Return the [X, Y] coordinate for the center point of the cell that contains the specified text.  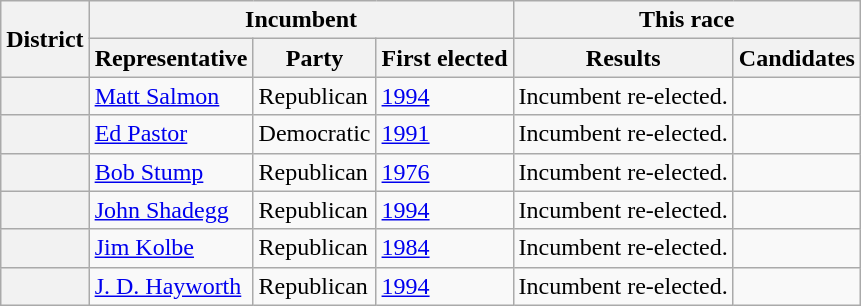
Results [623, 58]
J. D. Hayworth [171, 286]
Candidates [796, 58]
Incumbent [301, 20]
1991 [444, 134]
1976 [444, 172]
Bob Stump [171, 172]
First elected [444, 58]
District [45, 39]
This race [686, 20]
1984 [444, 248]
Ed Pastor [171, 134]
Democratic [314, 134]
Representative [171, 58]
Party [314, 58]
Jim Kolbe [171, 248]
Matt Salmon [171, 96]
John Shadegg [171, 210]
